Provide the [X, Y] coordinate of the cell's center where the given text is located.  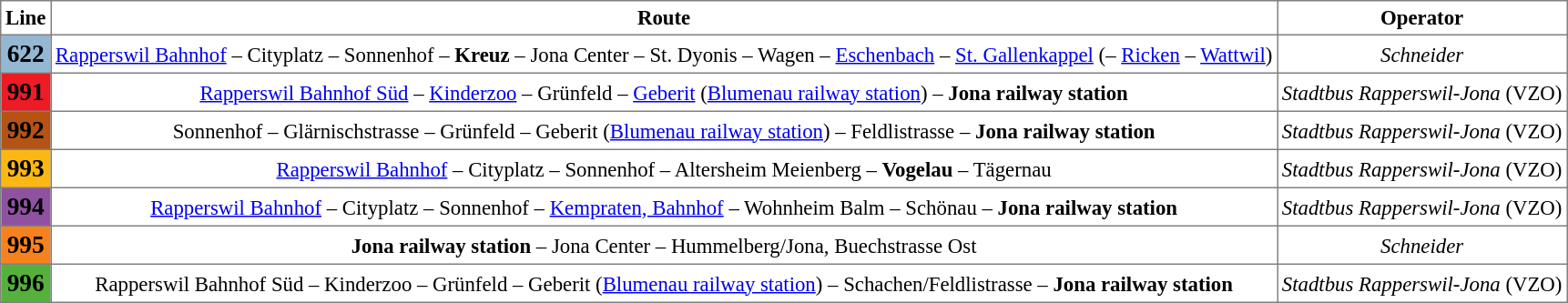
622 [25, 54]
Rapperswil Bahnhof – Cityplatz – Sonnenhof – Altersheim Meienberg – Vogelau – Tägernau [665, 168]
Rapperswil Bahnhof Süd – Kinderzoo – Grünfeld – Geberit (Blumenau railway station) – Schachen/Feldlistrasse – Jona railway station [665, 283]
995 [25, 245]
Rapperswil Bahnhof Süd – Kinderzoo – Grünfeld – Geberit (Blumenau railway station) – Jona railway station [665, 92]
Sonnenhof – Glärnischstrasse – Grünfeld – Geberit (Blumenau railway station) – Feldlistrasse – Jona railway station [665, 130]
Rapperswil Bahnhof – Cityplatz – Sonnenhof – Kempraten, Bahnhof – Wohnheim Balm – Schönau – Jona railway station [665, 207]
993 [25, 168]
Operator [1422, 18]
Jona railway station – Jona Center – Hummelberg/Jona, Buechstrasse Ost [665, 245]
Rapperswil Bahnhof – Cityplatz – Sonnenhof – Kreuz – Jona Center – St. Dyonis – Wagen – Eschenbach – St. Gallenkappel (– Ricken – Wattwil) [665, 54]
Line [25, 18]
996 [25, 283]
991 [25, 92]
992 [25, 130]
994 [25, 207]
Route [665, 18]
